Capture the cell that displays the provided text and extract its [x, y] central coordinate. 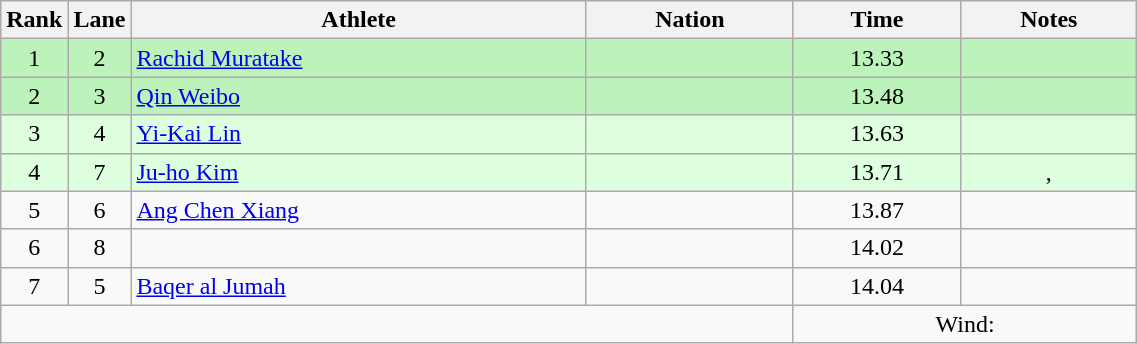
Ang Chen Xiang [359, 210]
14.02 [876, 248]
13.87 [876, 210]
13.33 [876, 58]
13.48 [876, 96]
1 [34, 58]
13.63 [876, 134]
Notes [1049, 20]
8 [100, 248]
Rank [34, 20]
14.04 [876, 286]
13.71 [876, 172]
Baqer al Jumah [359, 286]
Athlete [359, 20]
Rachid Muratake [359, 58]
Yi-Kai Lin [359, 134]
Wind: [964, 324]
Nation [690, 20]
Ju-ho Kim [359, 172]
, [1049, 172]
Lane [100, 20]
Qin Weibo [359, 96]
Time [876, 20]
